Determine the [X, Y] coordinate at the center of the cell enclosing the given text.  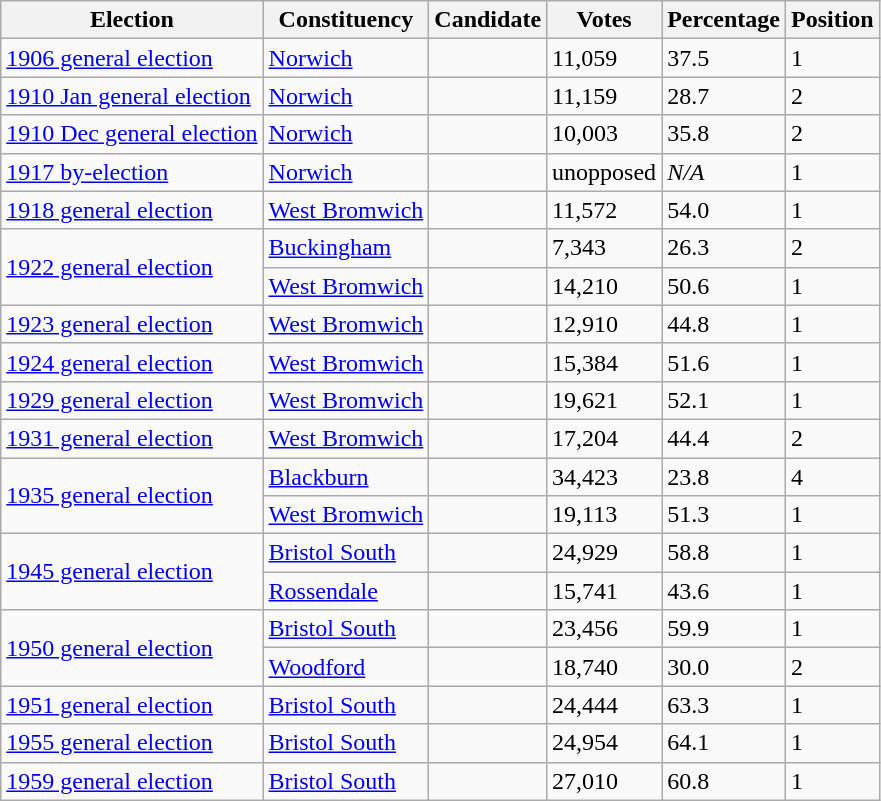
Constituency [346, 20]
10,003 [604, 134]
51.3 [724, 515]
N/A [724, 172]
14,210 [604, 286]
1955 general election [132, 743]
18,740 [604, 667]
unopposed [604, 172]
1950 general election [132, 648]
1923 general election [132, 324]
28.7 [724, 96]
17,204 [604, 438]
60.8 [724, 781]
7,343 [604, 248]
1929 general election [132, 400]
23,456 [604, 629]
1910 Dec general election [132, 134]
12,910 [604, 324]
24,929 [604, 553]
1924 general election [132, 362]
24,444 [604, 705]
50.6 [724, 286]
54.0 [724, 210]
1931 general election [132, 438]
1935 general election [132, 496]
44.8 [724, 324]
11,572 [604, 210]
64.1 [724, 743]
19,113 [604, 515]
35.8 [724, 134]
1910 Jan general election [132, 96]
15,741 [604, 591]
63.3 [724, 705]
4 [833, 477]
23.8 [724, 477]
27,010 [604, 781]
15,384 [604, 362]
Buckingham [346, 248]
24,954 [604, 743]
Position [833, 20]
Rossendale [346, 591]
26.3 [724, 248]
11,059 [604, 58]
Election [132, 20]
Blackburn [346, 477]
1959 general election [132, 781]
1945 general election [132, 572]
44.4 [724, 438]
43.6 [724, 591]
1906 general election [132, 58]
59.9 [724, 629]
Candidate [488, 20]
52.1 [724, 400]
1917 by-election [132, 172]
Woodford [346, 667]
19,621 [604, 400]
11,159 [604, 96]
34,423 [604, 477]
37.5 [724, 58]
1918 general election [132, 210]
30.0 [724, 667]
Votes [604, 20]
Percentage [724, 20]
1951 general election [132, 705]
58.8 [724, 553]
1922 general election [132, 267]
51.6 [724, 362]
